Scan for the cell matching the given text and deliver its [X, Y] coordinate at center. 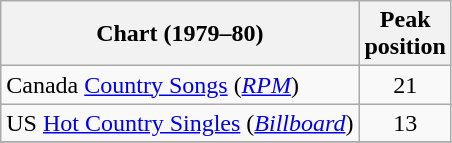
Canada Country Songs (RPM) [180, 85]
13 [405, 123]
US Hot Country Singles (Billboard) [180, 123]
Chart (1979–80) [180, 34]
Peakposition [405, 34]
21 [405, 85]
